Determine the (x, y) coordinate at the center of the cell enclosing the given text.  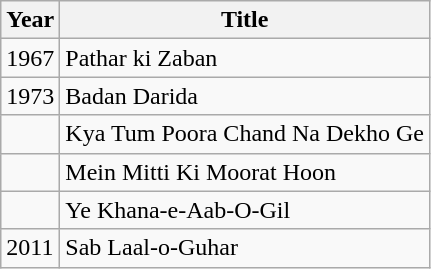
Mein Mitti Ki Moorat Hoon (245, 172)
Title (245, 20)
Ye Khana-e-Aab-O-Gil (245, 210)
Kya Tum Poora Chand Na Dekho Ge (245, 134)
1973 (30, 96)
Year (30, 20)
1967 (30, 58)
2011 (30, 248)
Sab Laal-o-Guhar (245, 248)
Pathar ki Zaban (245, 58)
Badan Darida (245, 96)
